Scan for the cell matching the given text and deliver its [x, y] coordinate at center. 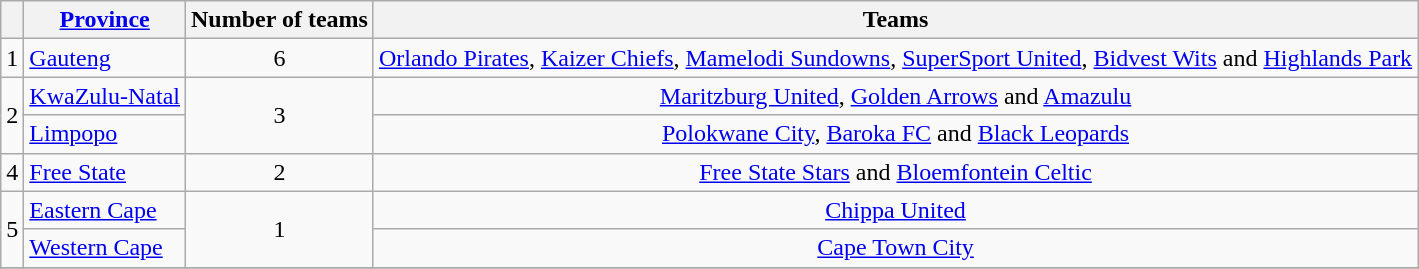
3 [279, 115]
Polokwane City, Baroka FC and Black Leopards [895, 134]
Number of teams [279, 20]
Maritzburg United, Golden Arrows and Amazulu [895, 96]
4 [12, 172]
Orlando Pirates, Kaizer Chiefs, Mamelodi Sundowns, SuperSport United, Bidvest Wits and Highlands Park [895, 58]
5 [12, 229]
6 [279, 58]
Teams [895, 20]
Limpopo [105, 134]
Chippa United [895, 210]
Gauteng [105, 58]
KwaZulu-Natal [105, 96]
Free State [105, 172]
Province [105, 20]
Cape Town City [895, 248]
Eastern Cape [105, 210]
Free State Stars and Bloemfontein Celtic [895, 172]
Western Cape [105, 248]
